Return [x, y] of the center of cell containing provided text 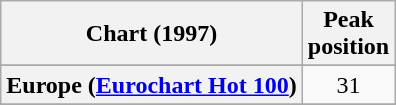
Chart (1997) [152, 34]
Peakposition [348, 34]
Europe (Eurochart Hot 100) [152, 85]
31 [348, 85]
